Determine the [X, Y] coordinate at the center of the cell enclosing the given text.  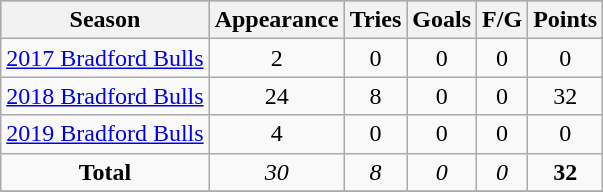
Total [105, 172]
Goals [442, 20]
4 [276, 134]
Points [566, 20]
2019 Bradford Bulls [105, 134]
2018 Bradford Bulls [105, 96]
2 [276, 58]
Season [105, 20]
Appearance [276, 20]
Tries [376, 20]
2017 Bradford Bulls [105, 58]
30 [276, 172]
F/G [502, 20]
24 [276, 96]
